Find where the given text appears and provide that cell's center as (X, Y) coordinate. 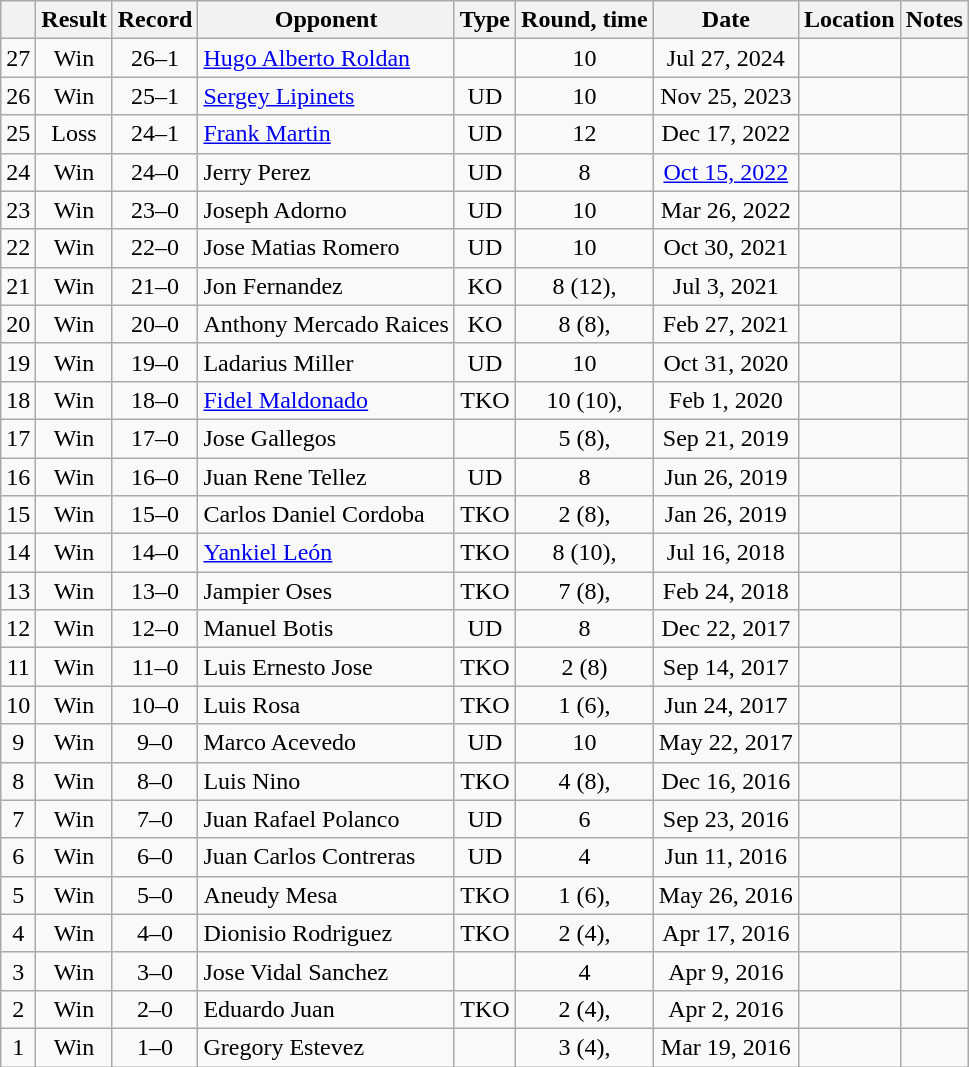
17–0 (155, 438)
2 (8) (585, 667)
Jun 11, 2016 (726, 857)
8 (12), (585, 286)
19–0 (155, 362)
Ladarius Miller (326, 362)
5 (8), (585, 438)
Dionisio Rodriguez (326, 933)
Jul 3, 2021 (726, 286)
8 (10), (585, 553)
Marco Acevedo (326, 743)
Luis Ernesto Jose (326, 667)
14 (18, 553)
Anthony Mercado Raices (326, 324)
14–0 (155, 553)
25 (18, 134)
26 (18, 96)
16–0 (155, 477)
Location (849, 20)
23 (18, 210)
Dec 16, 2016 (726, 781)
7 (18, 819)
3 (4), (585, 1047)
Record (155, 20)
Eduardo Juan (326, 1009)
Sep 21, 2019 (726, 438)
May 26, 2016 (726, 895)
23–0 (155, 210)
15–0 (155, 515)
2 (8), (585, 515)
Apr 17, 2016 (726, 933)
4–0 (155, 933)
Feb 24, 2018 (726, 591)
Jerry Perez (326, 172)
Oct 30, 2021 (726, 248)
Nov 25, 2023 (726, 96)
Oct 15, 2022 (726, 172)
Joseph Adorno (326, 210)
5–0 (155, 895)
Date (726, 20)
11 (18, 667)
24 (18, 172)
May 22, 2017 (726, 743)
24–0 (155, 172)
Jan 26, 2019 (726, 515)
Manuel Botis (326, 629)
13 (18, 591)
Apr 2, 2016 (726, 1009)
Sep 23, 2016 (726, 819)
Aneudy Mesa (326, 895)
Juan Carlos Contreras (326, 857)
Oct 31, 2020 (726, 362)
27 (18, 58)
Luis Nino (326, 781)
7–0 (155, 819)
Feb 27, 2021 (726, 324)
Jose Gallegos (326, 438)
Jose Matias Romero (326, 248)
18–0 (155, 400)
Result (74, 20)
22–0 (155, 248)
Juan Rene Tellez (326, 477)
16 (18, 477)
Carlos Daniel Cordoba (326, 515)
12–0 (155, 629)
Jun 26, 2019 (726, 477)
19 (18, 362)
10 (10), (585, 400)
Jun 24, 2017 (726, 705)
Loss (74, 134)
21–0 (155, 286)
Mar 26, 2022 (726, 210)
13–0 (155, 591)
7 (8), (585, 591)
21 (18, 286)
6–0 (155, 857)
26–1 (155, 58)
1–0 (155, 1047)
4 (8), (585, 781)
20 (18, 324)
Apr 9, 2016 (726, 971)
17 (18, 438)
Fidel Maldonado (326, 400)
Jose Vidal Sanchez (326, 971)
Feb 1, 2020 (726, 400)
Yankiel León (326, 553)
Opponent (326, 20)
Mar 19, 2016 (726, 1047)
22 (18, 248)
5 (18, 895)
25–1 (155, 96)
Juan Rafael Polanco (326, 819)
8–0 (155, 781)
3–0 (155, 971)
Round, time (585, 20)
Type (484, 20)
20–0 (155, 324)
24–1 (155, 134)
2–0 (155, 1009)
Gregory Estevez (326, 1047)
Luis Rosa (326, 705)
Sep 14, 2017 (726, 667)
11–0 (155, 667)
Notes (934, 20)
18 (18, 400)
Jon Fernandez (326, 286)
Jul 27, 2024 (726, 58)
15 (18, 515)
10–0 (155, 705)
Hugo Alberto Roldan (326, 58)
9–0 (155, 743)
Sergey Lipinets (326, 96)
2 (18, 1009)
Jul 16, 2018 (726, 553)
9 (18, 743)
Dec 22, 2017 (726, 629)
Dec 17, 2022 (726, 134)
1 (18, 1047)
Frank Martin (326, 134)
Jampier Oses (326, 591)
8 (8), (585, 324)
3 (18, 971)
